Identify which cell holds the provided text, then report its (x, y) central coordinate. 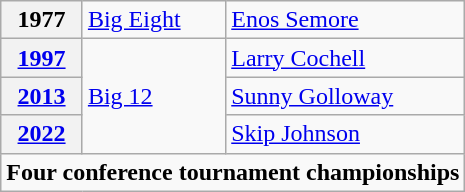
1997 (42, 58)
Big 12 (154, 96)
Sunny Golloway (346, 96)
Four conference tournament championships (233, 172)
Skip Johnson (346, 134)
1977 (42, 20)
2013 (42, 96)
Big Eight (154, 20)
2022 (42, 134)
Larry Cochell (346, 58)
Enos Semore (346, 20)
